Identify which cell holds the provided text, then report its (X, Y) central coordinate. 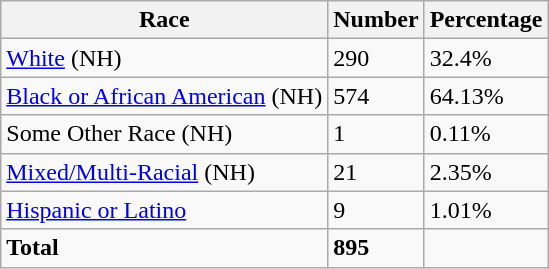
9 (376, 210)
Race (164, 20)
2.35% (486, 172)
895 (376, 248)
White (NH) (164, 58)
Hispanic or Latino (164, 210)
64.13% (486, 96)
Black or African American (NH) (164, 96)
Number (376, 20)
1.01% (486, 210)
290 (376, 58)
1 (376, 134)
Percentage (486, 20)
21 (376, 172)
32.4% (486, 58)
0.11% (486, 134)
Mixed/Multi-Racial (NH) (164, 172)
574 (376, 96)
Some Other Race (NH) (164, 134)
Total (164, 248)
